Capture the cell that displays the provided text and extract its [x, y] central coordinate. 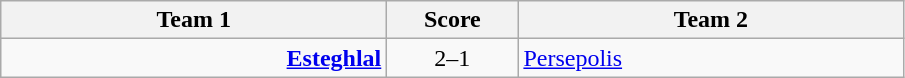
Team 2 [711, 20]
Esteghlal [194, 58]
Persepolis [711, 58]
2–1 [452, 58]
Team 1 [194, 20]
Score [452, 20]
